Determine the (x, y) coordinate at the center of the cell enclosing the given text.  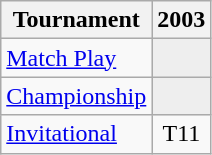
Tournament (76, 20)
T11 (182, 134)
2003 (182, 20)
Match Play (76, 58)
Championship (76, 96)
Invitational (76, 134)
